Find where the given text appears and provide that cell's center as [X, Y] coordinate. 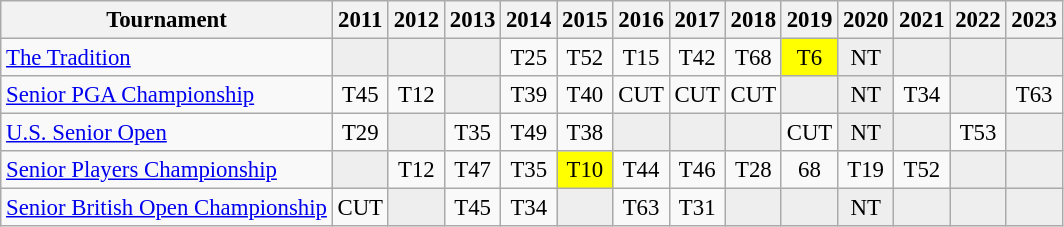
2023 [1034, 20]
T42 [697, 58]
2020 [866, 20]
2015 [585, 20]
U.S. Senior Open [166, 133]
T19 [866, 170]
T29 [360, 133]
2017 [697, 20]
2016 [641, 20]
Senior Players Championship [166, 170]
T31 [697, 208]
2018 [753, 20]
T46 [697, 170]
T38 [585, 133]
T28 [753, 170]
T25 [529, 58]
T39 [529, 95]
T68 [753, 58]
2022 [978, 20]
T49 [529, 133]
2021 [922, 20]
T15 [641, 58]
2011 [360, 20]
2019 [809, 20]
T53 [978, 133]
68 [809, 170]
T40 [585, 95]
Senior PGA Championship [166, 95]
2013 [472, 20]
The Tradition [166, 58]
Senior British Open Championship [166, 208]
T44 [641, 170]
T6 [809, 58]
2012 [416, 20]
Tournament [166, 20]
T47 [472, 170]
2014 [529, 20]
T10 [585, 170]
